Return the (X, Y) coordinate for the center point of the cell that contains the specified text.  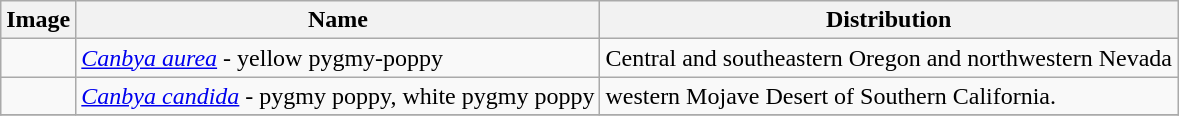
Central and southeastern Oregon and northwestern Nevada (889, 58)
Image (38, 20)
Canbya aurea - yellow pygmy-poppy (338, 58)
western Mojave Desert of Southern California. (889, 96)
Canbya candida - pygmy poppy, white pygmy poppy (338, 96)
Distribution (889, 20)
Name (338, 20)
